Search for the cell housing the specified text and yield its [X, Y] center coordinate. 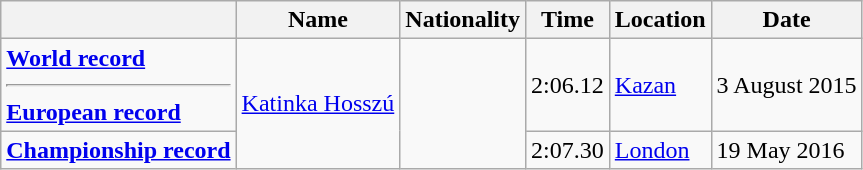
Date [786, 20]
19 May 2016 [786, 150]
London [660, 150]
Katinka Hosszú [318, 104]
Kazan [660, 85]
Name [318, 20]
Championship record [118, 150]
Time [568, 20]
2:07.30 [568, 150]
Nationality [463, 20]
2:06.12 [568, 85]
3 August 2015 [786, 85]
Location [660, 20]
World recordEuropean record [118, 85]
